Extract the (X, Y) coordinate from the center of the cell holding the provided text.  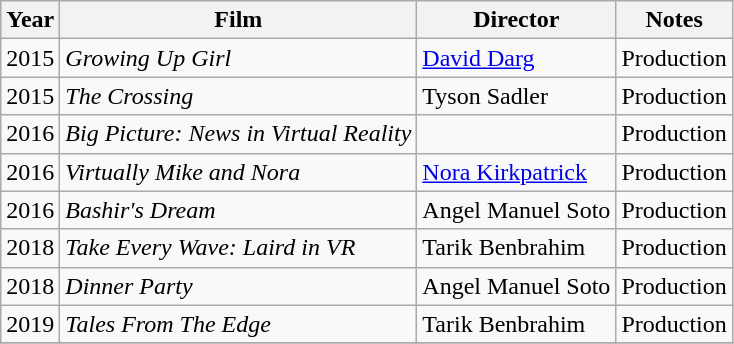
Take Every Wave: Laird in VR (238, 248)
Virtually Mike and Nora (238, 172)
Dinner Party (238, 286)
Notes (674, 20)
David Darg (516, 58)
Big Picture: News in Virtual Reality (238, 134)
Nora Kirkpatrick (516, 172)
Film (238, 20)
Growing Up Girl (238, 58)
Bashir's Dream (238, 210)
Year (30, 20)
2019 (30, 324)
Tyson Sadler (516, 96)
Director (516, 20)
Tales From The Edge (238, 324)
The Crossing (238, 96)
